Identify which cell holds the provided text, then report its [x, y] central coordinate. 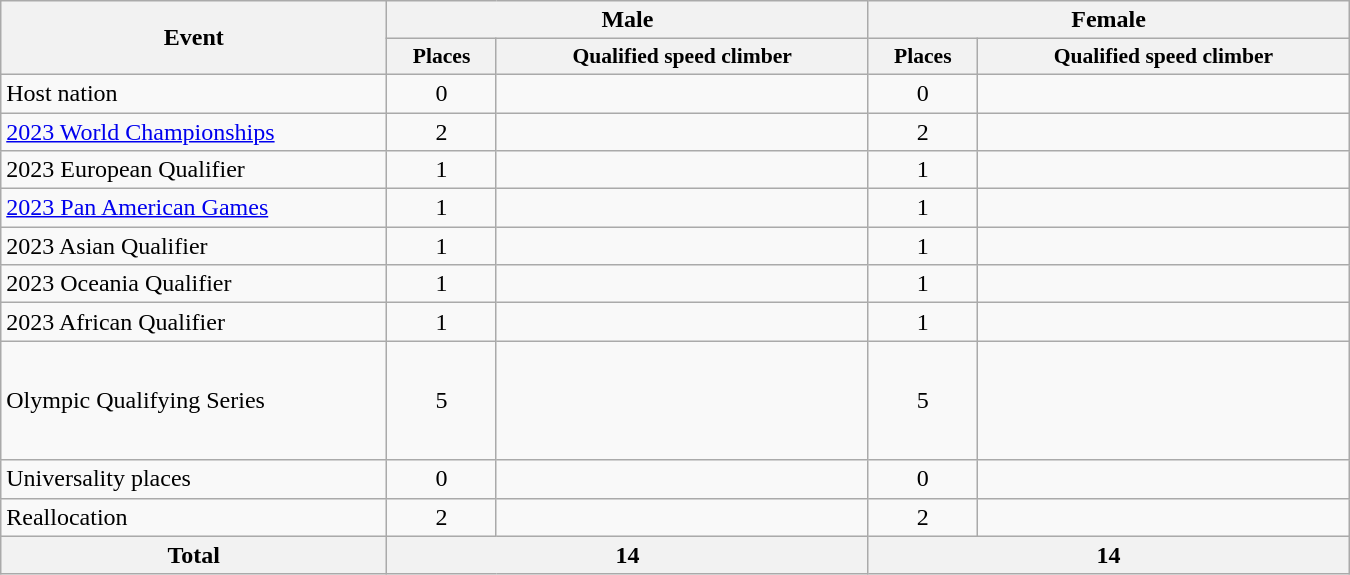
2023 Asian Qualifier [194, 246]
Female [1108, 20]
2023 Pan American Games [194, 208]
Reallocation [194, 517]
2023 World Championships [194, 131]
Host nation [194, 93]
Olympic Qualifying Series [194, 400]
2023 African Qualifier [194, 322]
Total [194, 555]
2023 Oceania Qualifier [194, 284]
2023 European Qualifier [194, 170]
Male [628, 20]
Event [194, 38]
Universality places [194, 479]
